Capture the cell that displays the provided text and extract its (X, Y) central coordinate. 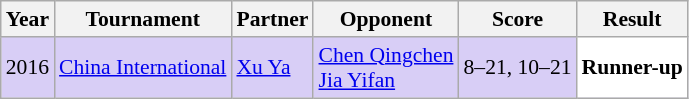
Xu Ya (272, 68)
8–21, 10–21 (517, 68)
Runner-up (632, 68)
Result (632, 19)
China International (142, 68)
Score (517, 19)
Tournament (142, 19)
Chen Qingchen Jia Yifan (386, 68)
2016 (28, 68)
Year (28, 19)
Opponent (386, 19)
Partner (272, 19)
